For the text-containing cell, return its midpoint in (x, y) coordinate format. 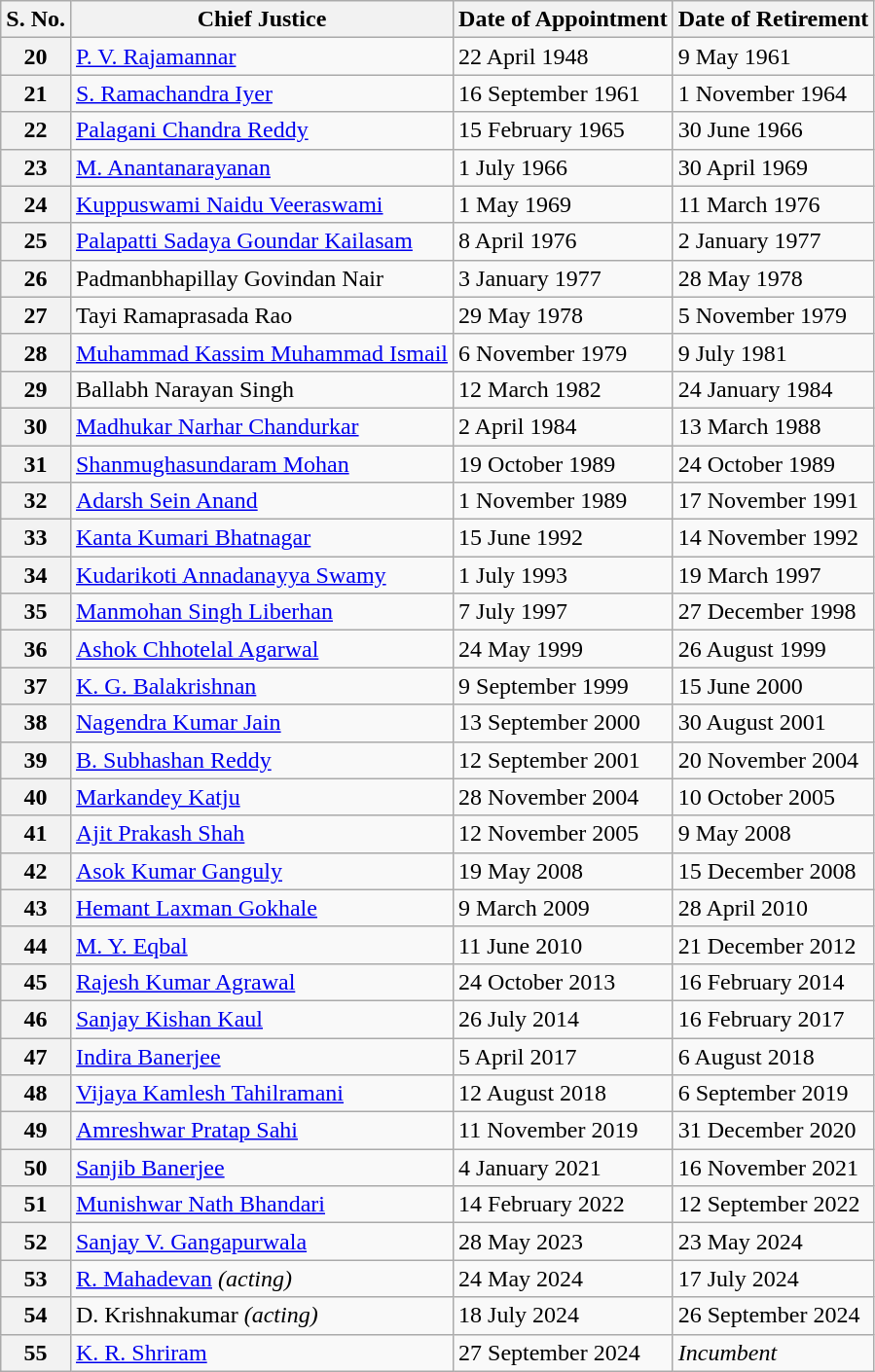
S. No. (36, 19)
7 July 1997 (564, 612)
Indira Banerjee (261, 1056)
49 (36, 1131)
Sanjay V. Gangapurwala (261, 1242)
53 (36, 1279)
5 November 1979 (773, 315)
6 September 2019 (773, 1094)
Kuppuswami Naidu Veeraswami (261, 204)
25 (36, 241)
23 May 2024 (773, 1242)
27 (36, 315)
41 (36, 834)
51 (36, 1205)
Ballabh Narayan Singh (261, 389)
44 (36, 945)
1 November 1989 (564, 501)
9 May 2008 (773, 834)
Asok Kumar Ganguly (261, 871)
39 (36, 760)
12 September 2001 (564, 760)
42 (36, 871)
14 November 1992 (773, 538)
55 (36, 1353)
43 (36, 908)
Padmanbhapillay Govindan Nair (261, 278)
3 January 1977 (564, 278)
1 May 1969 (564, 204)
Kanta Kumari Bhatnagar (261, 538)
S. Ramachandra Iyer (261, 93)
12 March 1982 (564, 389)
26 August 1999 (773, 649)
Hemant Laxman Gokhale (261, 908)
9 September 1999 (564, 686)
27 December 1998 (773, 612)
Tayi Ramaprasada Rao (261, 315)
35 (36, 612)
P. V. Rajamannar (261, 56)
21 (36, 93)
9 July 1981 (773, 352)
23 (36, 167)
28 (36, 352)
30 April 1969 (773, 167)
K. G. Balakrishnan (261, 686)
24 October 2013 (564, 982)
26 (36, 278)
13 March 1988 (773, 426)
24 May 1999 (564, 649)
1 July 1993 (564, 575)
Ajit Prakash Shah (261, 834)
8 April 1976 (564, 241)
29 (36, 389)
M. Y. Eqbal (261, 945)
Madhukar Narhar Chandurkar (261, 426)
Munishwar Nath Bhandari (261, 1205)
16 November 2021 (773, 1168)
24 (36, 204)
38 (36, 723)
47 (36, 1056)
37 (36, 686)
1 July 1966 (564, 167)
26 July 2014 (564, 1019)
4 January 2021 (564, 1168)
6 August 2018 (773, 1056)
17 July 2024 (773, 1279)
16 September 1961 (564, 93)
12 November 2005 (564, 834)
28 April 2010 (773, 908)
Vijaya Kamlesh Tahilramani (261, 1094)
16 February 2017 (773, 1019)
1 November 1964 (773, 93)
9 March 2009 (564, 908)
D. Krishnakumar (acting) (261, 1316)
B. Subhashan Reddy (261, 760)
K. R. Shriram (261, 1353)
Shanmughasundaram Mohan (261, 464)
Manmohan Singh Liberhan (261, 612)
48 (36, 1094)
20 November 2004 (773, 760)
50 (36, 1168)
Palagani Chandra Reddy (261, 130)
2 January 1977 (773, 241)
24 May 2024 (564, 1279)
13 September 2000 (564, 723)
Ashok Chhotelal Agarwal (261, 649)
15 June 1992 (564, 538)
46 (36, 1019)
Rajesh Kumar Agrawal (261, 982)
R. Mahadevan (acting) (261, 1279)
24 October 1989 (773, 464)
54 (36, 1316)
16 February 2014 (773, 982)
M. Anantanarayanan (261, 167)
32 (36, 501)
Kudarikoti Annadanayya Swamy (261, 575)
5 April 2017 (564, 1056)
Amreshwar Pratap Sahi (261, 1131)
28 May 1978 (773, 278)
28 November 2004 (564, 797)
22 (36, 130)
Sanjib Banerjee (261, 1168)
21 December 2012 (773, 945)
27 September 2024 (564, 1353)
12 September 2022 (773, 1205)
11 November 2019 (564, 1131)
40 (36, 797)
24 January 1984 (773, 389)
19 October 1989 (564, 464)
19 March 1997 (773, 575)
17 November 1991 (773, 501)
15 June 2000 (773, 686)
Date of Appointment (564, 19)
31 (36, 464)
Chief Justice (261, 19)
29 May 1978 (564, 315)
30 (36, 426)
20 (36, 56)
11 June 2010 (564, 945)
9 May 1961 (773, 56)
15 December 2008 (773, 871)
45 (36, 982)
Nagendra Kumar Jain (261, 723)
Muhammad Kassim Muhammad Ismail (261, 352)
36 (36, 649)
Palapatti Sadaya Goundar Kailasam (261, 241)
34 (36, 575)
11 March 1976 (773, 204)
Markandey Katju (261, 797)
30 June 1966 (773, 130)
18 July 2024 (564, 1316)
31 December 2020 (773, 1131)
Sanjay Kishan Kaul (261, 1019)
33 (36, 538)
19 May 2008 (564, 871)
Date of Retirement (773, 19)
14 February 2022 (564, 1205)
6 November 1979 (564, 352)
30 August 2001 (773, 723)
15 February 1965 (564, 130)
12 August 2018 (564, 1094)
Adarsh Sein Anand (261, 501)
22 April 1948 (564, 56)
52 (36, 1242)
28 May 2023 (564, 1242)
26 September 2024 (773, 1316)
10 October 2005 (773, 797)
2 April 1984 (564, 426)
Incumbent (773, 1353)
